Output the [X, Y] coordinate of the center of the cell containing the given text.  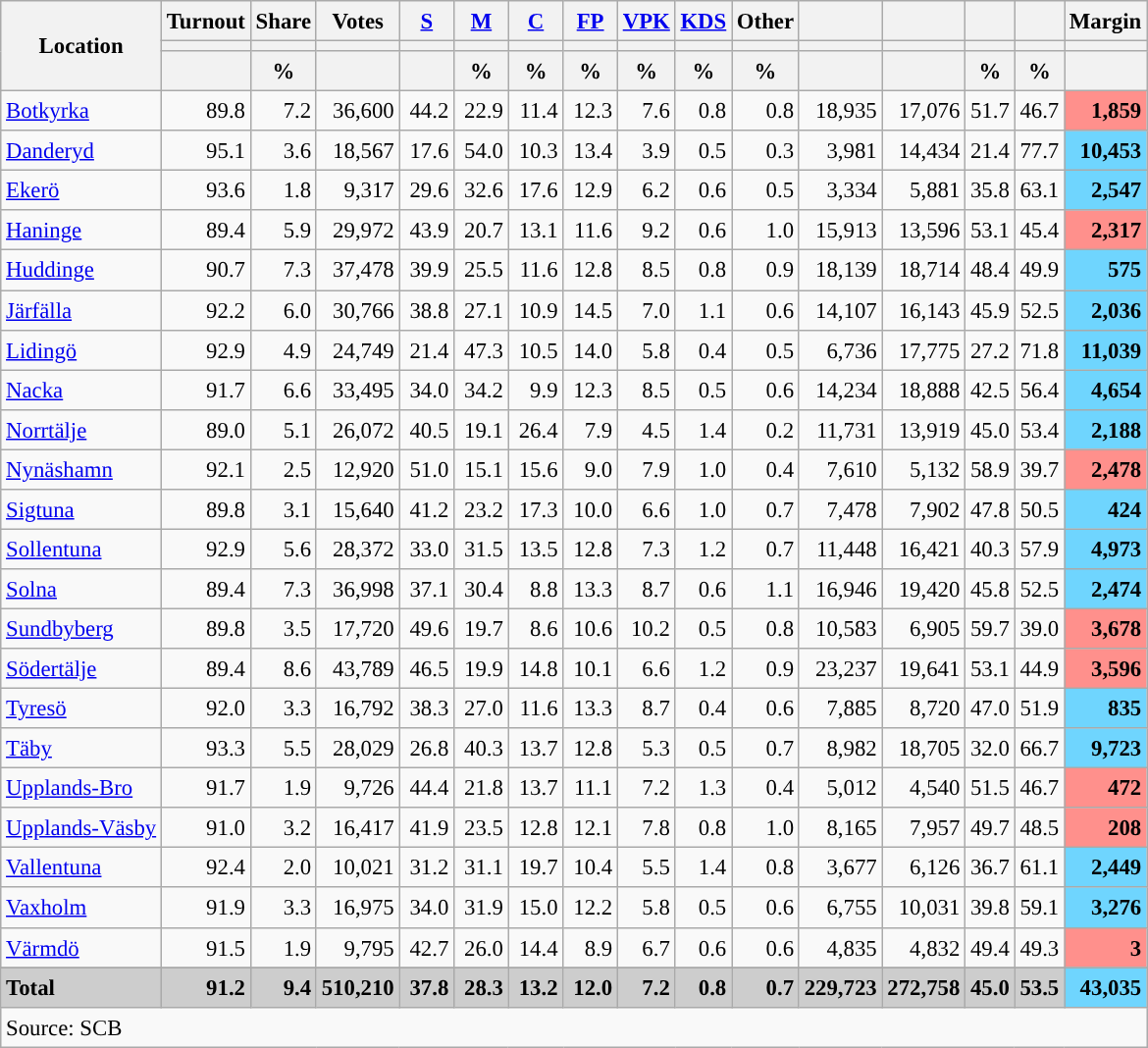
5.1 [283, 430]
3.5 [283, 628]
15.0 [536, 909]
10.2 [646, 628]
424 [1106, 510]
53.4 [1039, 430]
91.5 [206, 948]
50.5 [1039, 510]
45.8 [990, 589]
272,758 [924, 987]
Huddinge [81, 271]
37.1 [427, 589]
15,640 [357, 510]
6.2 [646, 190]
Margin [1106, 22]
93.3 [206, 748]
91.9 [206, 909]
8,982 [840, 748]
12.2 [591, 909]
510,210 [357, 987]
18,139 [840, 271]
45.4 [1039, 230]
93.6 [206, 190]
Vallentuna [81, 867]
Täby [81, 748]
10.5 [536, 349]
1,859 [1106, 112]
37.8 [427, 987]
92.2 [206, 310]
47.3 [482, 349]
26.4 [536, 430]
11.4 [536, 112]
22.9 [482, 112]
14.0 [591, 349]
3,678 [1106, 628]
36,600 [357, 112]
6,126 [924, 867]
14.4 [536, 948]
8,165 [840, 828]
7,478 [840, 510]
26.8 [427, 748]
49.3 [1039, 948]
208 [1106, 828]
M [482, 22]
16,421 [924, 550]
48.5 [1039, 828]
2,547 [1106, 190]
92.1 [206, 469]
Botkyrka [81, 112]
835 [1106, 708]
43,789 [357, 669]
7,902 [924, 510]
66.7 [1039, 748]
9,726 [357, 789]
3,276 [1106, 909]
Nacka [81, 391]
5.9 [283, 230]
2,449 [1106, 867]
11.1 [591, 789]
56.4 [1039, 391]
2,478 [1106, 469]
17,076 [924, 112]
Upplands-Väsby [81, 828]
15.1 [482, 469]
Votes [357, 22]
91.2 [206, 987]
42.7 [427, 948]
26,072 [357, 430]
41.2 [427, 510]
0.3 [765, 151]
32.6 [482, 190]
54.0 [482, 151]
7.6 [646, 112]
9,317 [357, 190]
32.0 [990, 748]
10.6 [591, 628]
44.4 [427, 789]
51.7 [990, 112]
40.5 [427, 430]
90.7 [206, 271]
KDS [703, 22]
7.0 [646, 310]
18,714 [924, 271]
VPK [646, 22]
3,334 [840, 190]
17.3 [536, 510]
13,919 [924, 430]
9,795 [357, 948]
49.4 [990, 948]
6.0 [283, 310]
5.6 [283, 550]
10.4 [591, 867]
13.2 [536, 987]
15,913 [840, 230]
10,453 [1106, 151]
4.9 [283, 349]
26.0 [482, 948]
7,885 [840, 708]
27.0 [482, 708]
23,237 [840, 669]
10.3 [536, 151]
13.4 [591, 151]
39.0 [1039, 628]
1.3 [703, 789]
4,540 [924, 789]
23.2 [482, 510]
41.9 [427, 828]
49.6 [427, 628]
Source: SCB [574, 1026]
24,749 [357, 349]
43,035 [1106, 987]
91.0 [206, 828]
18,567 [357, 151]
10,031 [924, 909]
Total [81, 987]
38.8 [427, 310]
35.8 [990, 190]
10.9 [536, 310]
229,723 [840, 987]
63.1 [1039, 190]
Other [765, 22]
31.1 [482, 867]
Danderyd [81, 151]
61.1 [1039, 867]
4,832 [924, 948]
27.1 [482, 310]
12.9 [591, 190]
2,036 [1106, 310]
44.2 [427, 112]
Turnout [206, 22]
51.5 [990, 789]
3,677 [840, 867]
57.9 [1039, 550]
18,888 [924, 391]
30,766 [357, 310]
Vaxholm [81, 909]
3,981 [840, 151]
19,420 [924, 589]
2.5 [283, 469]
27.2 [990, 349]
16,143 [924, 310]
4.5 [646, 430]
15.6 [536, 469]
9,723 [1106, 748]
38.3 [427, 708]
14.5 [591, 310]
19.1 [482, 430]
12.0 [591, 987]
12.1 [591, 828]
34.2 [482, 391]
S [427, 22]
Solna [81, 589]
7,610 [840, 469]
2,474 [1106, 589]
9.0 [591, 469]
Nynäshamn [81, 469]
28,029 [357, 748]
71.8 [1039, 349]
Sundbyberg [81, 628]
18,705 [924, 748]
48.4 [990, 271]
11,731 [840, 430]
3 [1106, 948]
5,881 [924, 190]
51.9 [1039, 708]
575 [1106, 271]
2.0 [283, 867]
FP [591, 22]
9.4 [283, 987]
53.5 [1039, 987]
16,792 [357, 708]
8.8 [536, 589]
3.6 [283, 151]
46.5 [427, 669]
51.0 [427, 469]
58.9 [990, 469]
13,596 [924, 230]
36.7 [990, 867]
39.9 [427, 271]
19.9 [482, 669]
77.7 [1039, 151]
28,372 [357, 550]
47.8 [990, 510]
Haninge [81, 230]
30.4 [482, 589]
44.9 [1039, 669]
37,478 [357, 271]
3,596 [1106, 669]
49.7 [990, 828]
Värmdö [81, 948]
6,736 [840, 349]
14,107 [840, 310]
31.9 [482, 909]
36,998 [357, 589]
6,905 [924, 628]
25.5 [482, 271]
7,957 [924, 828]
29,972 [357, 230]
33.0 [427, 550]
10.1 [591, 669]
Järfälla [81, 310]
10.0 [591, 510]
47.0 [990, 708]
89.0 [206, 430]
13.5 [536, 550]
13.1 [536, 230]
Norrtälje [81, 430]
1.8 [283, 190]
14.8 [536, 669]
6,755 [840, 909]
33,495 [357, 391]
20.7 [482, 230]
5,132 [924, 469]
2,188 [1106, 430]
5,012 [840, 789]
14,234 [840, 391]
17,775 [924, 349]
Södertälje [81, 669]
92.0 [206, 708]
16,417 [357, 828]
3.2 [283, 828]
Upplands-Bro [81, 789]
31.5 [482, 550]
29.6 [427, 190]
7.8 [646, 828]
4,835 [840, 948]
39.7 [1039, 469]
59.7 [990, 628]
10,583 [840, 628]
Share [283, 22]
9.9 [536, 391]
23.5 [482, 828]
18,935 [840, 112]
11,448 [840, 550]
45.9 [990, 310]
9.2 [646, 230]
8,720 [924, 708]
42.5 [990, 391]
28.3 [482, 987]
472 [1106, 789]
5.3 [646, 748]
2,317 [1106, 230]
0.2 [765, 430]
21.8 [482, 789]
92.4 [206, 867]
Ekerö [81, 190]
10,021 [357, 867]
11,039 [1106, 349]
17,720 [357, 628]
8.9 [591, 948]
Lidingö [81, 349]
C [536, 22]
4,973 [1106, 550]
12,920 [357, 469]
Tyresö [81, 708]
16,946 [840, 589]
14,434 [924, 151]
Sigtuna [81, 510]
59.1 [1039, 909]
Sollentuna [81, 550]
Location [81, 46]
4,654 [1106, 391]
16,975 [357, 909]
19,641 [924, 669]
6.7 [646, 948]
39.8 [990, 909]
31.2 [427, 867]
3.9 [646, 151]
43.9 [427, 230]
3.1 [283, 510]
95.1 [206, 151]
49.9 [1039, 271]
